From the cell containing the given text, extract its center point as (x, y) coordinate. 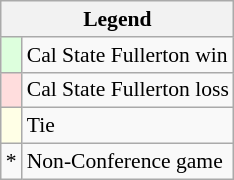
Cal State Fullerton win (128, 55)
Tie (128, 126)
Non-Conference game (128, 162)
Legend (118, 19)
* (12, 162)
Cal State Fullerton loss (128, 90)
